Scan for the cell matching the given text and deliver its [X, Y] coordinate at center. 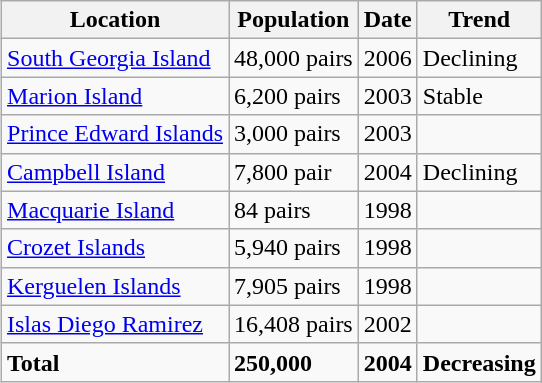
Crozet Islands [116, 248]
Stable [479, 96]
Kerguelen Islands [116, 286]
Marion Island [116, 96]
5,940 pairs [294, 248]
Trend [479, 20]
Date [388, 20]
Population [294, 20]
Decreasing [479, 362]
South Georgia Island [116, 58]
Campbell Island [116, 172]
2006 [388, 58]
Total [116, 362]
Islas Diego Ramirez [116, 324]
7,800 pair [294, 172]
16,408 pairs [294, 324]
7,905 pairs [294, 286]
2002 [388, 324]
6,200 pairs [294, 96]
Macquarie Island [116, 210]
84 pairs [294, 210]
Prince Edward Islands [116, 134]
Location [116, 20]
48,000 pairs [294, 58]
3,000 pairs [294, 134]
250,000 [294, 362]
